From the cell containing the given text, extract its center point as [x, y] coordinate. 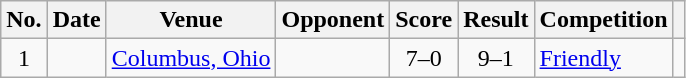
Date [76, 20]
No. [24, 20]
Columbus, Ohio [191, 58]
Venue [191, 20]
Result [496, 20]
Opponent [333, 20]
9–1 [496, 58]
Competition [604, 20]
1 [24, 58]
7–0 [424, 58]
Friendly [604, 58]
Score [424, 20]
